Search for the cell housing the specified text and yield its (x, y) center coordinate. 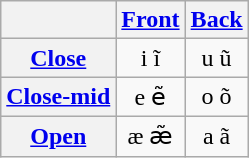
e ẽ (150, 97)
o õ (216, 97)
Back (216, 20)
Close-mid (58, 97)
æ æ̃ (150, 136)
u ũ (216, 58)
i ĩ (150, 58)
Open (58, 136)
Front (150, 20)
a ã (216, 136)
Close (58, 58)
